Extract the [X, Y] coordinate from the center of the cell holding the provided text.  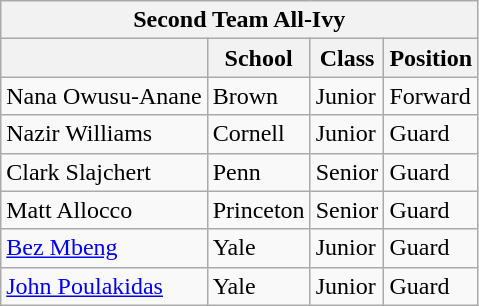
Clark Slajchert [104, 172]
Princeton [258, 210]
Position [431, 58]
Forward [431, 96]
School [258, 58]
Penn [258, 172]
John Poulakidas [104, 286]
Second Team All-Ivy [240, 20]
Bez Mbeng [104, 248]
Matt Allocco [104, 210]
Cornell [258, 134]
Brown [258, 96]
Class [347, 58]
Nazir Williams [104, 134]
Nana Owusu-Anane [104, 96]
